Capture the cell that displays the provided text and extract its [x, y] central coordinate. 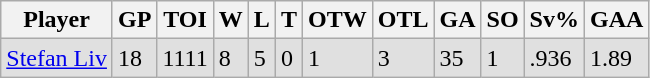
5 [262, 58]
GP [134, 20]
W [230, 20]
SO [502, 20]
GAA [617, 20]
OTL [403, 20]
.936 [554, 58]
GA [458, 20]
Sv% [554, 20]
18 [134, 58]
8 [230, 58]
OTW [337, 20]
Stefan Liv [57, 58]
T [288, 20]
1111 [185, 58]
L [262, 20]
Player [57, 20]
TOI [185, 20]
3 [403, 58]
35 [458, 58]
1.89 [617, 58]
0 [288, 58]
